Output the [X, Y] coordinate of the center of the cell containing the given text.  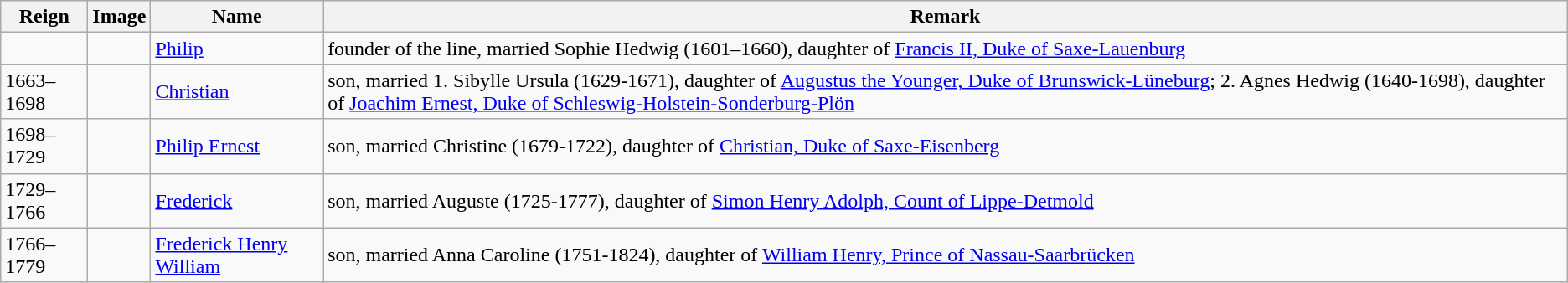
son, married Anna Caroline (1751-1824), daughter of William Henry, Prince of Nassau-Saarbrücken [946, 255]
son, married Christine (1679-1722), daughter of Christian, Duke of Saxe-Eisenberg [946, 146]
Philip Ernest [237, 146]
Christian [237, 92]
founder of the line, married Sophie Hedwig (1601–1660), daughter of Francis II, Duke of Saxe-Lauenburg [946, 49]
Philip [237, 49]
Frederick Henry William [237, 255]
Name [237, 17]
Reign [44, 17]
1729–1766 [44, 201]
1766–1779 [44, 255]
1663–1698 [44, 92]
Remark [946, 17]
Image [119, 17]
Frederick [237, 201]
son, married Auguste (1725-1777), daughter of Simon Henry Adolph, Count of Lippe-Detmold [946, 201]
1698–1729 [44, 146]
